Identify which cell holds the provided text, then report its [x, y] central coordinate. 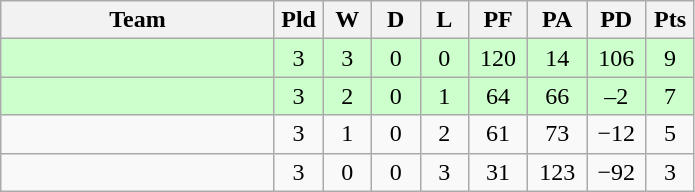
14 [558, 58]
61 [498, 134]
Pts [670, 20]
9 [670, 58]
–2 [616, 96]
73 [558, 134]
L [444, 20]
D [396, 20]
Team [138, 20]
106 [616, 58]
PD [616, 20]
−92 [616, 172]
−12 [616, 134]
5 [670, 134]
66 [558, 96]
120 [498, 58]
123 [558, 172]
W [348, 20]
Pld [298, 20]
PF [498, 20]
PA [558, 20]
7 [670, 96]
31 [498, 172]
64 [498, 96]
